Locate the cell with the specified text and output its (X, Y) center coordinate. 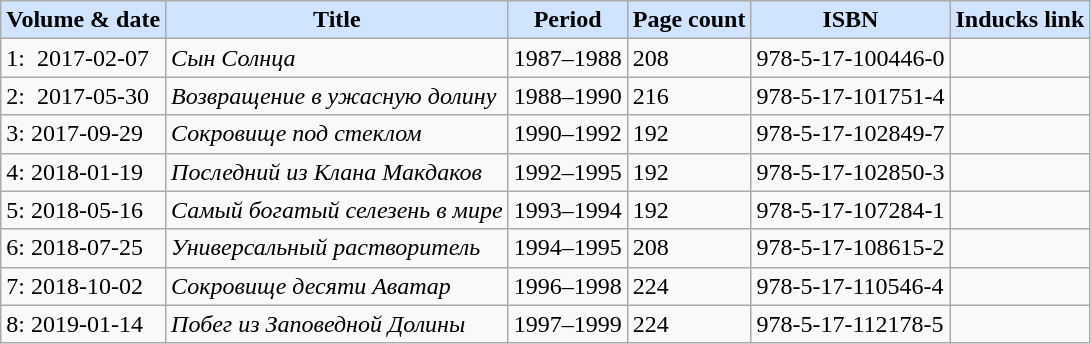
8: 2019-01-14 (84, 324)
978-5-17-112178-5 (850, 324)
7: 2018-10-02 (84, 286)
Volume & date (84, 20)
ISBN (850, 20)
Самый богатый селезень в мире (338, 210)
978-5-17-102850-3 (850, 172)
Сокровище десяти Аватар (338, 286)
3: 2017-09-29 (84, 134)
Универсальный растворитель (338, 248)
Сын Солнца (338, 58)
978-5-17-100446-0 (850, 58)
978-5-17-110546-4 (850, 286)
978-5-17-107284-1 (850, 210)
1992–1995 (568, 172)
Page count (689, 20)
Сокровище под стеклом (338, 134)
Возвращение в ужасную долину (338, 96)
1997–1999 (568, 324)
978-5-17-108615-2 (850, 248)
978-5-17-102849-7 (850, 134)
Inducks link (1020, 20)
1990–1992 (568, 134)
2: 2017-05-30 (84, 96)
1993–1994 (568, 210)
5: 2018-05-16 (84, 210)
Title (338, 20)
1: 2017-02-07 (84, 58)
Последний из Клана Макдаков (338, 172)
1988–1990 (568, 96)
6: 2018-07-25 (84, 248)
216 (689, 96)
1996–1998 (568, 286)
Побег из Заповедной Долины (338, 324)
4: 2018-01-19 (84, 172)
1987–1988 (568, 58)
Period (568, 20)
978-5-17-101751-4 (850, 96)
1994–1995 (568, 248)
